Identify which cell holds the provided text, then report its (x, y) central coordinate. 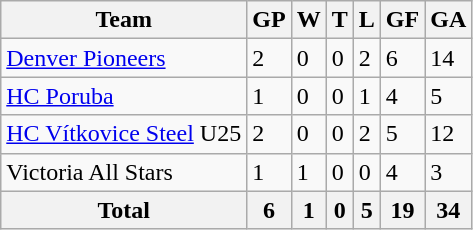
14 (448, 58)
L (366, 20)
Total (124, 210)
3 (448, 172)
19 (402, 210)
T (340, 20)
Denver Pioneers (124, 58)
HC Vítkovice Steel U25 (124, 134)
Victoria All Stars (124, 172)
Team (124, 20)
GA (448, 20)
GF (402, 20)
34 (448, 210)
W (308, 20)
HC Poruba (124, 96)
GP (269, 20)
12 (448, 134)
